Scan for the cell matching the given text and deliver its [X, Y] coordinate at center. 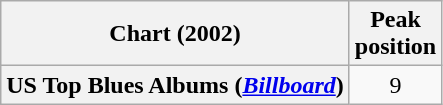
9 [395, 85]
Chart (2002) [176, 34]
Peakposition [395, 34]
US Top Blues Albums (Billboard) [176, 85]
